Pinpoint the cell where the given text exists, returning its (X, Y) midpoint coordinate. 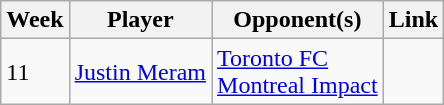
11 (35, 72)
Toronto FCMontreal Impact (298, 72)
Link (413, 20)
Opponent(s) (298, 20)
Player (140, 20)
Week (35, 20)
Justin Meram (140, 72)
